Pinpoint the cell where the given text exists, returning its [X, Y] midpoint coordinate. 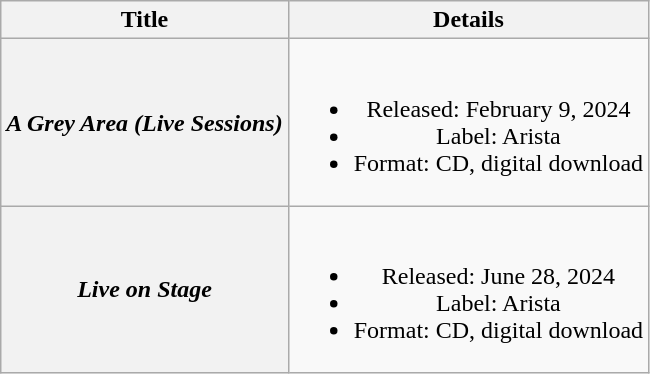
Live on Stage [144, 290]
Details [468, 20]
Title [144, 20]
A Grey Area (Live Sessions) [144, 122]
Released: June 28, 2024Label: AristaFormat: CD, digital download [468, 290]
Released: February 9, 2024Label: AristaFormat: CD, digital download [468, 122]
